Find where the given text appears and provide that cell's center as [x, y] coordinate. 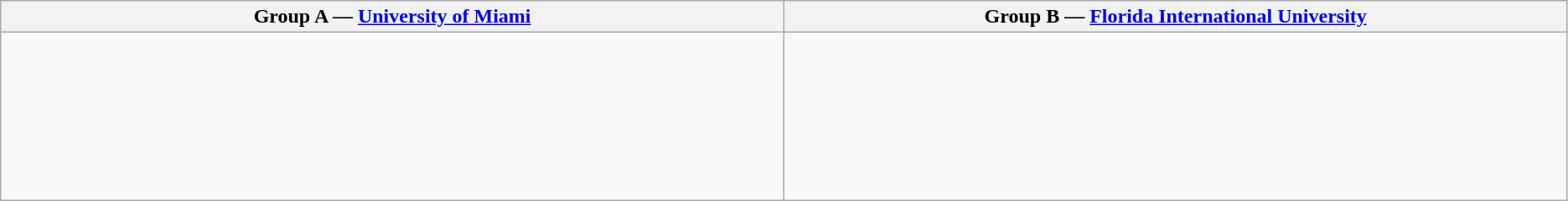
Group A — University of Miami [392, 17]
Group B — Florida International University [1175, 17]
